For the text-containing cell, return its midpoint in (X, Y) coordinate format. 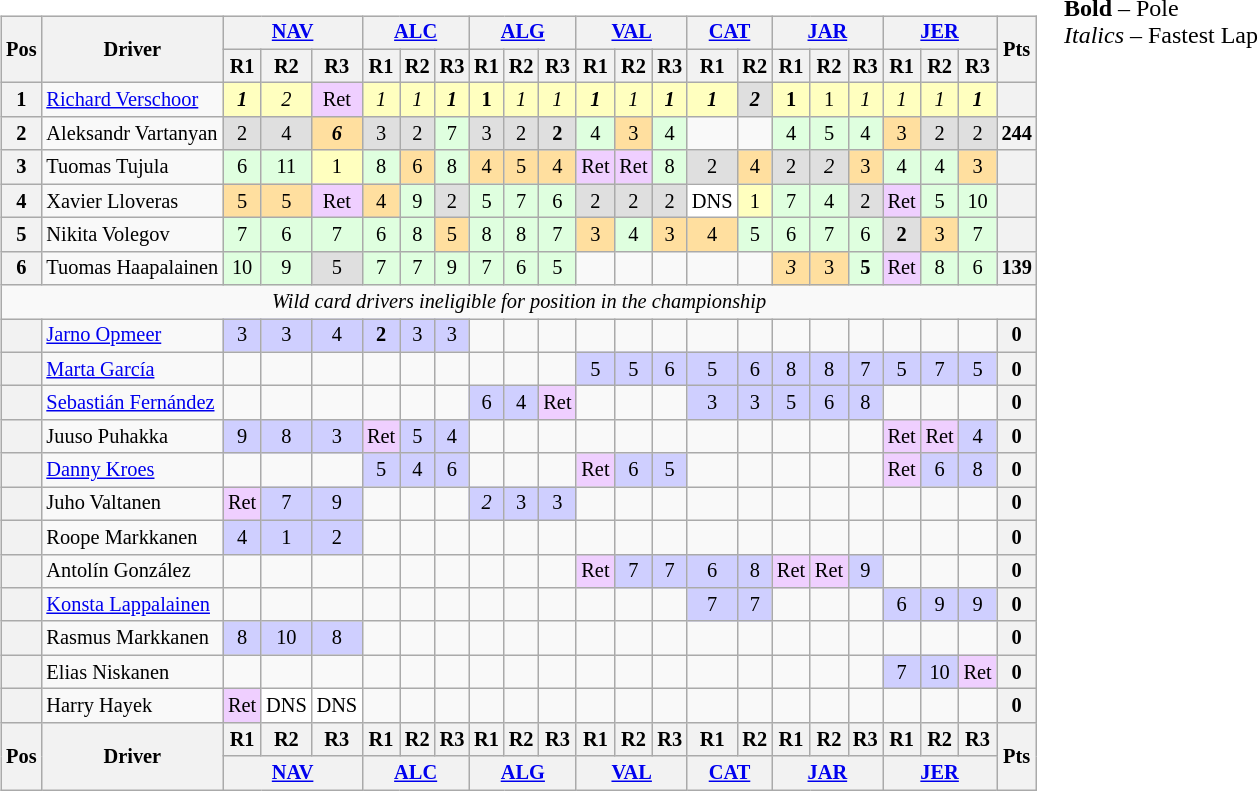
Konsta Lappalainen (132, 605)
Rasmus Markkanen (132, 638)
Tuomas Tujula (132, 167)
Elias Niskanen (132, 672)
139 (1017, 268)
Sebastián Fernández (132, 403)
Wild card drivers ineligible for position in the championship (519, 302)
Aleksandr Vartanyan (132, 134)
Richard Verschoor (132, 100)
11 (286, 167)
Xavier Lloveras (132, 201)
Harry Hayek (132, 706)
Antolín González (132, 571)
Marta García (132, 369)
Tuomas Haapalainen (132, 268)
Danny Kroes (132, 470)
Juuso Puhakka (132, 437)
Juho Valtanen (132, 504)
Nikita Volegov (132, 235)
Jarno Opmeer (132, 336)
244 (1017, 134)
Roope Markkanen (132, 537)
